Pinpoint the cell where the given text exists, returning its [x, y] midpoint coordinate. 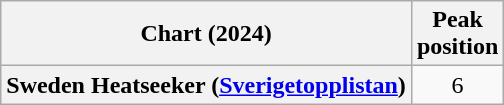
Chart (2024) [206, 34]
6 [457, 85]
Sweden Heatseeker (Sverigetopplistan) [206, 85]
Peakposition [457, 34]
